Detect which cell encompasses the target text, then output its [X, Y] center coordinate. 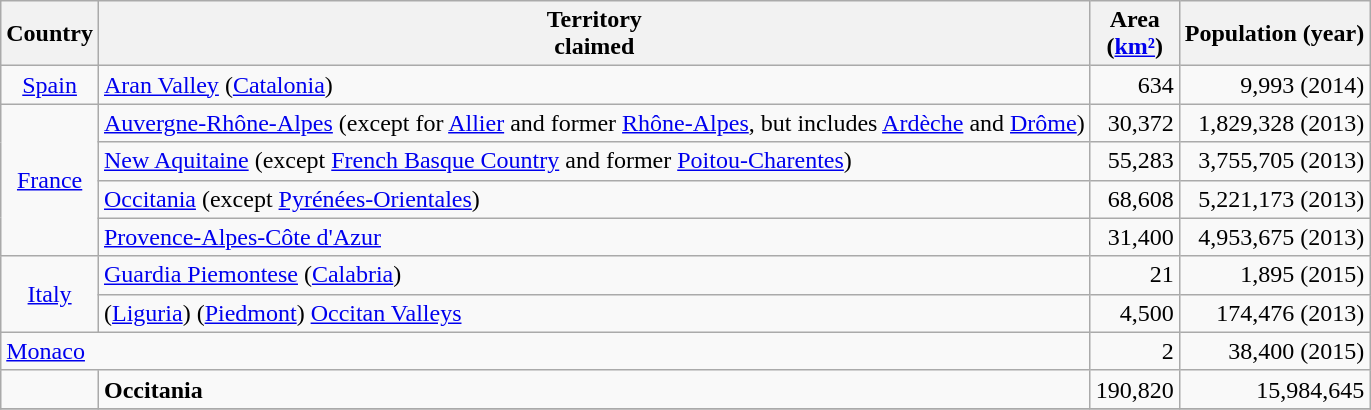
5,221,173 (2013) [1274, 199]
1,895 (2015) [1274, 275]
Aran Valley (Catalonia) [594, 85]
3,755,705 (2013) [1274, 161]
190,820 [1134, 389]
68,608 [1134, 199]
15,984,645 [1274, 389]
634 [1134, 85]
55,283 [1134, 161]
30,372 [1134, 123]
Occitania [594, 389]
Guardia Piemontese (Calabria) [594, 275]
Auvergne-Rhône-Alpes (except for Allier and former Rhône-Alpes, but includes Ardèche and Drôme) [594, 123]
Provence-Alpes-Côte d'Azur [594, 237]
Occitania (except Pyrénées-Orientales) [594, 199]
9,993 (2014) [1274, 85]
Area(km²) [1134, 34]
Country [50, 34]
38,400 (2015) [1274, 351]
1,829,328 (2013) [1274, 123]
Population (year) [1274, 34]
174,476 (2013) [1274, 313]
4,953,675 (2013) [1274, 237]
31,400 [1134, 237]
21 [1134, 275]
4,500 [1134, 313]
Spain [50, 85]
Territoryclaimed [594, 34]
2 [1134, 351]
New Aquitaine (except French Basque Country and former Poitou-Charentes) [594, 161]
(Liguria) (Piedmont) Occitan Valleys [594, 313]
France [50, 180]
Monaco [546, 351]
Italy [50, 294]
